Pinpoint the cell where the given text exists, returning its (X, Y) midpoint coordinate. 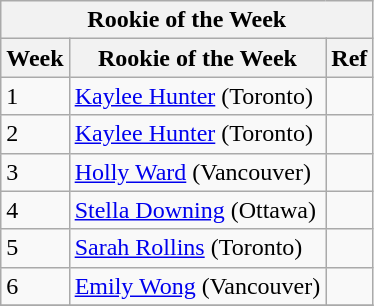
1 (35, 96)
2 (35, 134)
5 (35, 248)
4 (35, 210)
Week (35, 58)
6 (35, 286)
Holly Ward (Vancouver) (198, 172)
Sarah Rollins (Toronto) (198, 248)
Emily Wong (Vancouver) (198, 286)
3 (35, 172)
Stella Downing (Ottawa) (198, 210)
Ref (350, 58)
